Search for the cell housing the specified text and yield its [X, Y] center coordinate. 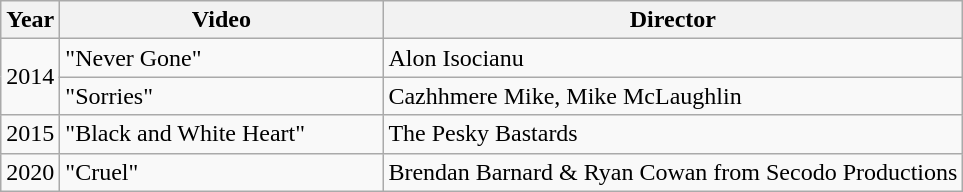
"Black and White Heart" [222, 134]
2014 [30, 77]
Brendan Barnard & Ryan Cowan from Secodo Productions [673, 172]
The Pesky Bastards [673, 134]
"Sorries" [222, 96]
Year [30, 20]
Director [673, 20]
2020 [30, 172]
"Cruel" [222, 172]
Alon Isocianu [673, 58]
"Never Gone" [222, 58]
2015 [30, 134]
Video [222, 20]
Cazhhmere Mike, Mike McLaughlin [673, 96]
